Find where the given text appears and provide that cell's center as [x, y] coordinate. 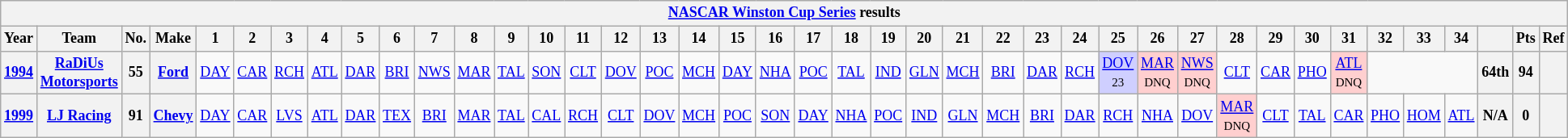
TEX [397, 116]
16 [775, 39]
26 [1158, 39]
6 [397, 39]
91 [136, 116]
ATLDNQ [1349, 73]
Ford [173, 73]
23 [1042, 39]
34 [1461, 39]
25 [1118, 39]
20 [925, 39]
8 [474, 39]
94 [1526, 73]
55 [136, 73]
Year [19, 39]
33 [1424, 39]
Ref [1553, 39]
0 [1526, 116]
14 [699, 39]
LVS [290, 116]
LJ Racing [79, 116]
10 [547, 39]
17 [813, 39]
28 [1237, 39]
HOM [1424, 116]
1999 [19, 116]
32 [1385, 39]
DOV23 [1118, 73]
7 [434, 39]
RaDiUs Motorsports [79, 73]
1 [215, 39]
NWS [434, 73]
21 [963, 39]
29 [1276, 39]
N/A [1495, 116]
12 [621, 39]
NWSDNQ [1197, 73]
Team [79, 39]
4 [324, 39]
30 [1312, 39]
No. [136, 39]
22 [1003, 39]
24 [1079, 39]
NASCAR Winston Cup Series results [785, 13]
19 [888, 39]
Chevy [173, 116]
64th [1495, 73]
9 [511, 39]
5 [361, 39]
31 [1349, 39]
27 [1197, 39]
Pts [1526, 39]
15 [737, 39]
Make [173, 39]
CAL [547, 116]
2 [252, 39]
11 [583, 39]
13 [659, 39]
18 [851, 39]
3 [290, 39]
1994 [19, 73]
